Pinpoint the cell where the given text exists, returning its (X, Y) midpoint coordinate. 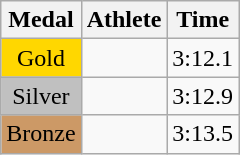
Athlete (124, 20)
3:12.9 (203, 96)
3:12.1 (203, 58)
Silver (41, 96)
Medal (41, 20)
Gold (41, 58)
Time (203, 20)
Bronze (41, 134)
3:13.5 (203, 134)
